Provide the [x, y] coordinate of the cell's center where the given text is located.  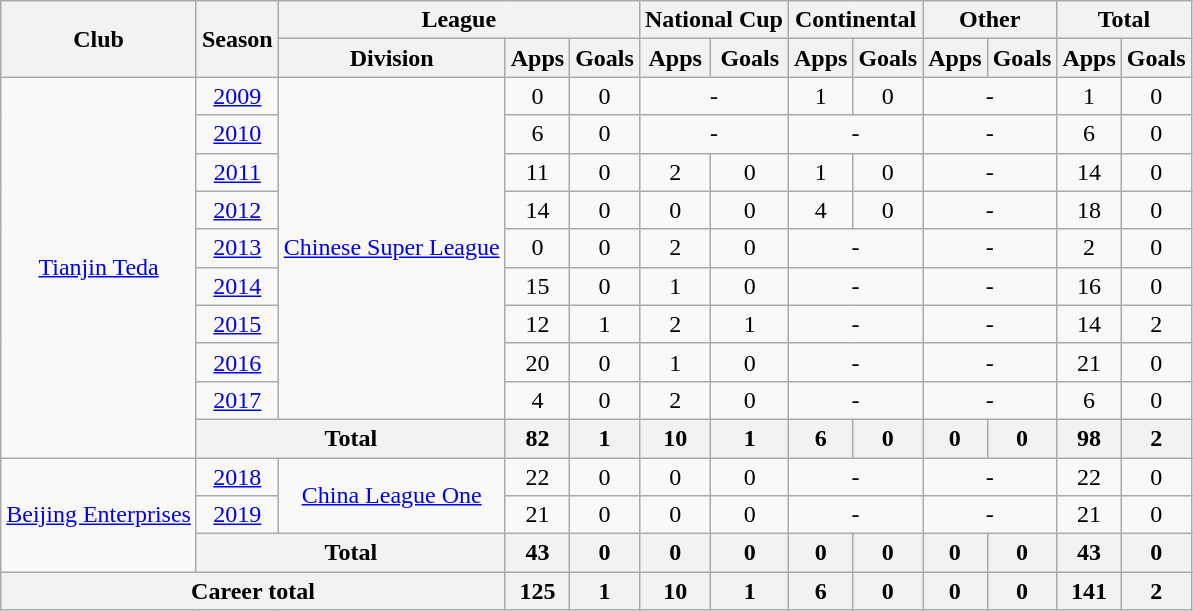
2019 [237, 515]
2011 [237, 172]
82 [537, 438]
Division [392, 58]
Tianjin Teda [99, 268]
16 [1089, 286]
18 [1089, 210]
2015 [237, 324]
12 [537, 324]
Other [990, 20]
2013 [237, 248]
Chinese Super League [392, 248]
Beijing Enterprises [99, 515]
15 [537, 286]
125 [537, 591]
National Cup [714, 20]
Career total [253, 591]
2009 [237, 96]
League [458, 20]
Season [237, 39]
11 [537, 172]
141 [1089, 591]
2018 [237, 477]
2012 [237, 210]
98 [1089, 438]
2016 [237, 362]
20 [537, 362]
2017 [237, 400]
2010 [237, 134]
Club [99, 39]
China League One [392, 496]
2014 [237, 286]
Continental [855, 20]
